From the cell containing the given text, extract its center point as (X, Y) coordinate. 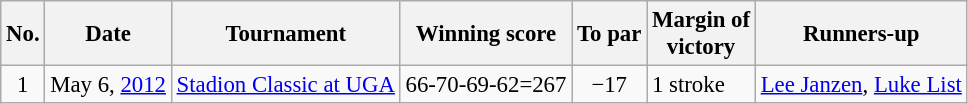
1 stroke (702, 85)
Winning score (486, 34)
1 (23, 85)
Date (108, 34)
Stadion Classic at UGA (286, 85)
To par (610, 34)
Runners-up (861, 34)
Tournament (286, 34)
Margin ofvictory (702, 34)
−17 (610, 85)
Lee Janzen, Luke List (861, 85)
No. (23, 34)
May 6, 2012 (108, 85)
66-70-69-62=267 (486, 85)
